Detect which cell encompasses the target text, then output its (X, Y) center coordinate. 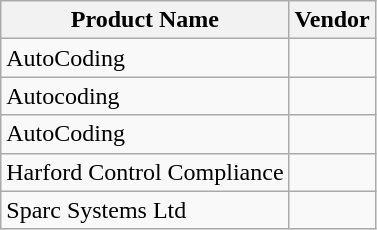
Harford Control Compliance (145, 172)
Product Name (145, 20)
Sparc Systems Ltd (145, 210)
Autocoding (145, 96)
Vendor (332, 20)
